Identify which cell holds the provided text, then report its (x, y) central coordinate. 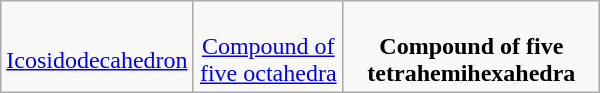
Icosidodecahedron (97, 47)
Compound of five octahedra (268, 47)
Compound of five tetrahemihexahedra (471, 47)
